Determine the (X, Y) coordinate at the center of the cell enclosing the given text.  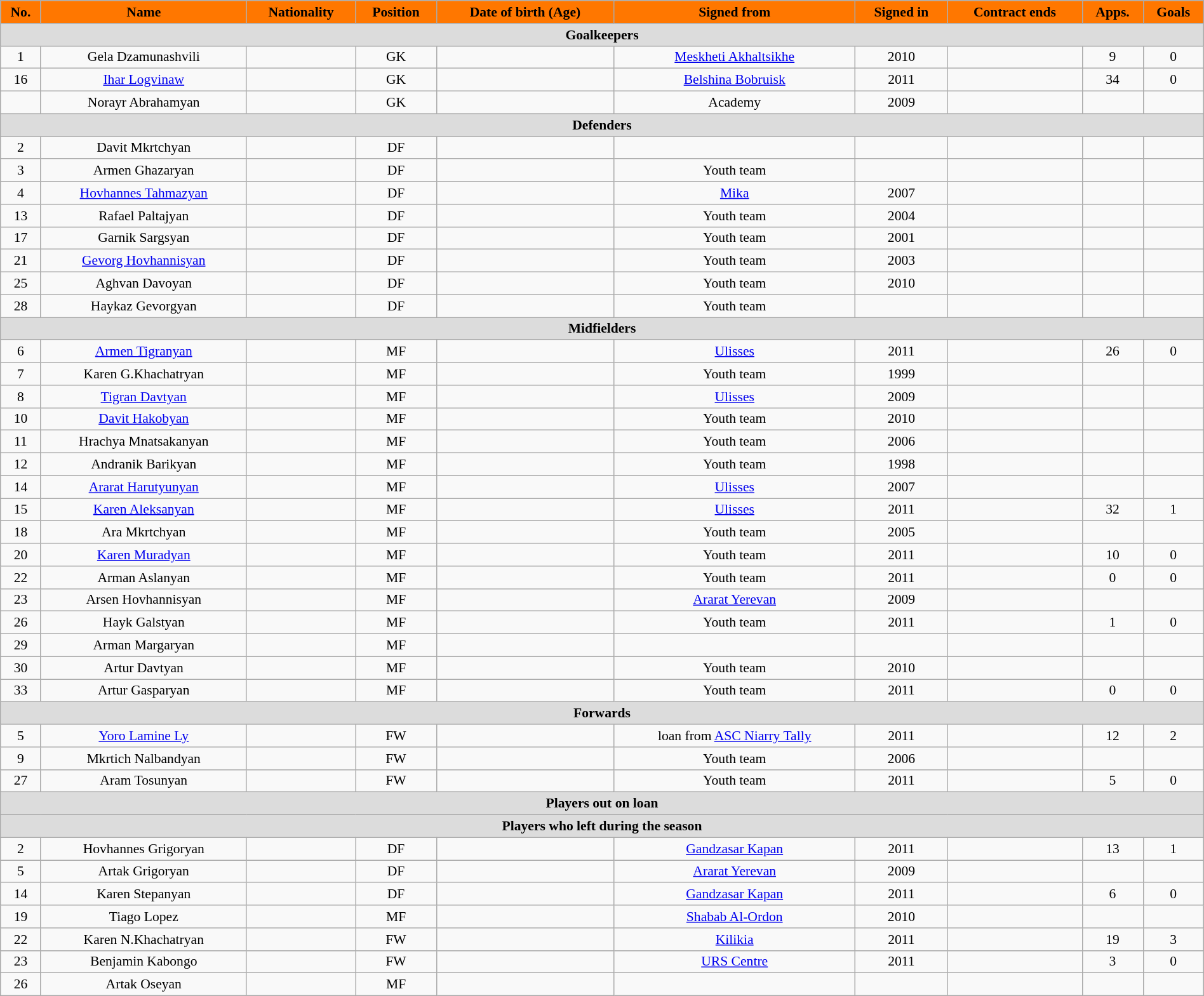
Arman Aslanyan (144, 578)
30 (20, 668)
20 (20, 555)
25 (20, 284)
Signed in (902, 12)
Artak Grigoryan (144, 872)
Ararat Harutyunyan (144, 487)
Ihar Logvinaw (144, 80)
17 (20, 238)
Hovhannes Grigoryan (144, 849)
2005 (902, 533)
Karen Muradyan (144, 555)
Arsen Hovhannisyan (144, 600)
Garnik Sargsyan (144, 238)
Armen Ghazaryan (144, 171)
Gevorg Hovhannisyan (144, 261)
Nationality (301, 12)
Davit Mkrtchyan (144, 148)
Haykaz Gevorgyan (144, 306)
Signed from (734, 12)
Karen G.Khachatryan (144, 374)
Ara Mkrtchyan (144, 533)
Meskheti Akhaltsikhe (734, 57)
Kilikia (734, 940)
8 (20, 397)
Karen Stepanyan (144, 894)
Date of birth (Age) (525, 12)
Aghvan Davoyan (144, 284)
Hayk Galstyan (144, 623)
Artak Oseyan (144, 985)
1999 (902, 374)
Aram Tosunyan (144, 781)
Yoro Lamine Ly (144, 736)
Academy (734, 103)
Players out on loan (602, 804)
Defenders (602, 125)
Karen Aleksanyan (144, 510)
Position (396, 12)
Hrachya Mnatsakanyan (144, 442)
34 (1113, 80)
Davit Hakobyan (144, 419)
Arman Margaryan (144, 646)
Mkrtich Nalbandyan (144, 759)
Name (144, 12)
28 (20, 306)
Hovhannes Tahmazyan (144, 193)
Andranik Barikyan (144, 465)
Benjamin Kabongo (144, 962)
32 (1113, 510)
Karen N.Khachatryan (144, 940)
Gela Dzamunashvili (144, 57)
No. (20, 12)
1998 (902, 465)
Tiago Lopez (144, 917)
Artur Gasparyan (144, 691)
Shabab Al-Ordon (734, 917)
Norayr Abrahamyan (144, 103)
Forwards (602, 714)
4 (20, 193)
Artur Davtyan (144, 668)
Tigran Davtyan (144, 397)
2004 (902, 216)
27 (20, 781)
Contract ends (1015, 12)
Belshina Bobruisk (734, 80)
29 (20, 646)
21 (20, 261)
18 (20, 533)
Rafael Paltajyan (144, 216)
15 (20, 510)
Armen Tigranyan (144, 352)
Mika (734, 193)
loan from ASC Niarry Tally (734, 736)
URS Centre (734, 962)
7 (20, 374)
2001 (902, 238)
2003 (902, 261)
Apps. (1113, 12)
Midfielders (602, 329)
33 (20, 691)
16 (20, 80)
Players who left during the season (602, 827)
Goals (1174, 12)
Goalkeepers (602, 35)
11 (20, 442)
